Identify which cell holds the provided text, then report its (X, Y) central coordinate. 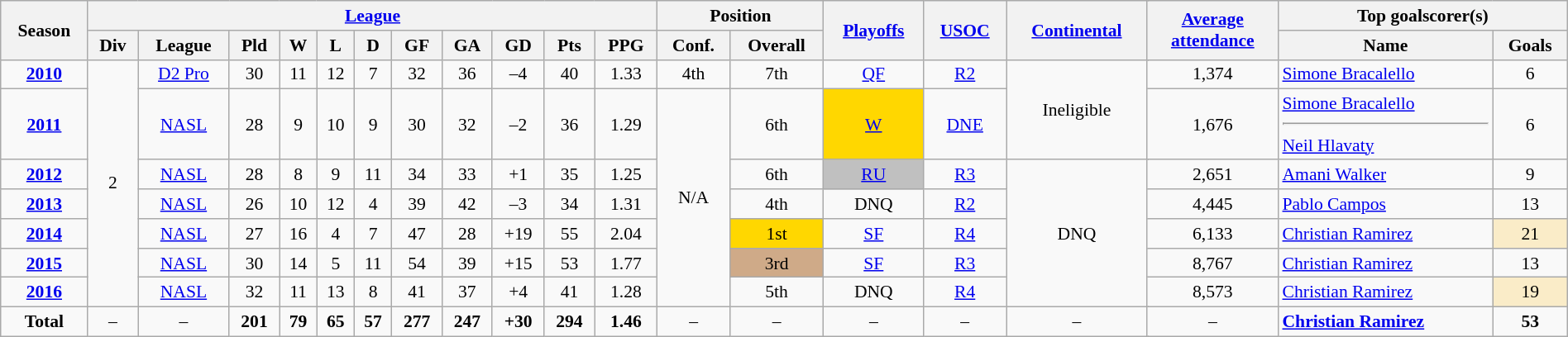
USOC (965, 30)
+1 (518, 175)
Continental (1077, 30)
16 (298, 234)
5th (777, 292)
Total (45, 322)
6,133 (1212, 234)
1.33 (626, 74)
2014 (45, 234)
Pld (255, 45)
Div (112, 45)
4,445 (1212, 204)
2,651 (1212, 175)
–3 (518, 204)
2010 (45, 74)
277 (417, 322)
7th (777, 74)
1,374 (1212, 74)
2011 (45, 125)
2 (112, 183)
–2 (518, 125)
79 (298, 322)
N/A (693, 198)
Simone Bracalello Neil Hlavaty (1385, 125)
Average attendance (1212, 30)
GD (518, 45)
Pts (569, 45)
GF (417, 45)
47 (417, 234)
1st (777, 234)
5 (336, 263)
+30 (518, 322)
Overall (777, 45)
1.31 (626, 204)
201 (255, 322)
2013 (45, 204)
Name (1385, 45)
42 (466, 204)
2016 (45, 292)
1,676 (1212, 125)
54 (417, 263)
247 (466, 322)
RU (873, 175)
+19 (518, 234)
19 (1530, 292)
DNE (965, 125)
2.04 (626, 234)
37 (466, 292)
21 (1530, 234)
Position (741, 16)
27 (255, 234)
QF (873, 74)
8,573 (1212, 292)
Goals (1530, 45)
1.46 (626, 322)
+15 (518, 263)
1.25 (626, 175)
Conf. (693, 45)
D (372, 45)
Playoffs (873, 30)
D2 Pro (184, 74)
40 (569, 74)
Season (45, 30)
65 (336, 322)
26 (255, 204)
GA (466, 45)
55 (569, 234)
2015 (45, 263)
2012 (45, 175)
PPG (626, 45)
+4 (518, 292)
8,767 (1212, 263)
Pablo Campos (1385, 204)
1.29 (626, 125)
Ineligible (1077, 109)
Top goalscorer(s) (1422, 16)
1.77 (626, 263)
1.28 (626, 292)
Amani Walker (1385, 175)
33 (466, 175)
L (336, 45)
3rd (777, 263)
14 (298, 263)
35 (569, 175)
–4 (518, 74)
294 (569, 322)
Simone Bracalello (1385, 74)
57 (372, 322)
